For the text-containing cell, return its midpoint in [X, Y] coordinate format. 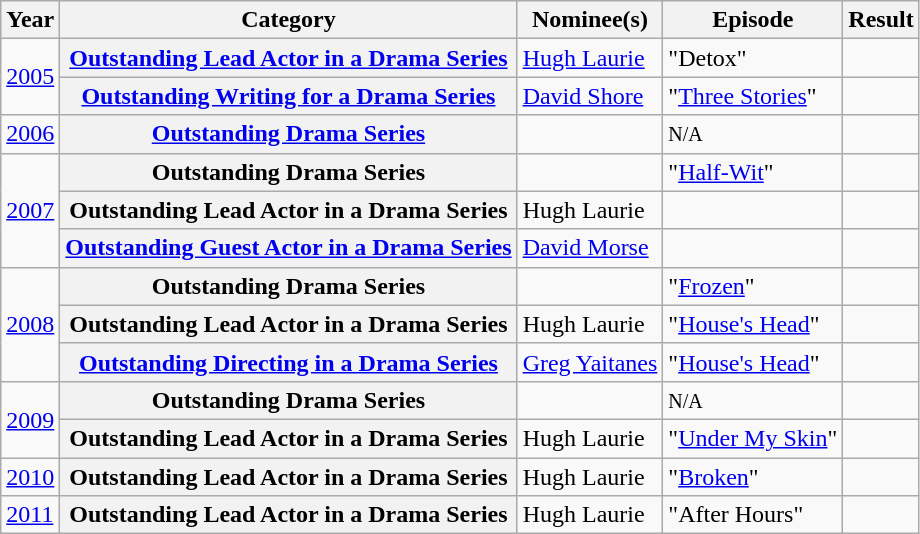
Result [881, 20]
2011 [30, 515]
2007 [30, 210]
David Shore [590, 96]
"Half-Wit" [753, 172]
"Under My Skin" [753, 438]
Year [30, 20]
2008 [30, 324]
Nominee(s) [590, 20]
"Detox" [753, 58]
Greg Yaitanes [590, 362]
Category [288, 20]
Outstanding Writing for a Drama Series [288, 96]
2005 [30, 77]
2010 [30, 477]
Episode [753, 20]
2006 [30, 134]
2009 [30, 419]
"After Hours" [753, 515]
David Morse [590, 248]
"Frozen" [753, 286]
"Three Stories" [753, 96]
Outstanding Directing in a Drama Series [288, 362]
Outstanding Guest Actor in a Drama Series [288, 248]
"Broken" [753, 477]
